Locate the cell with the specified text and output its [x, y] center coordinate. 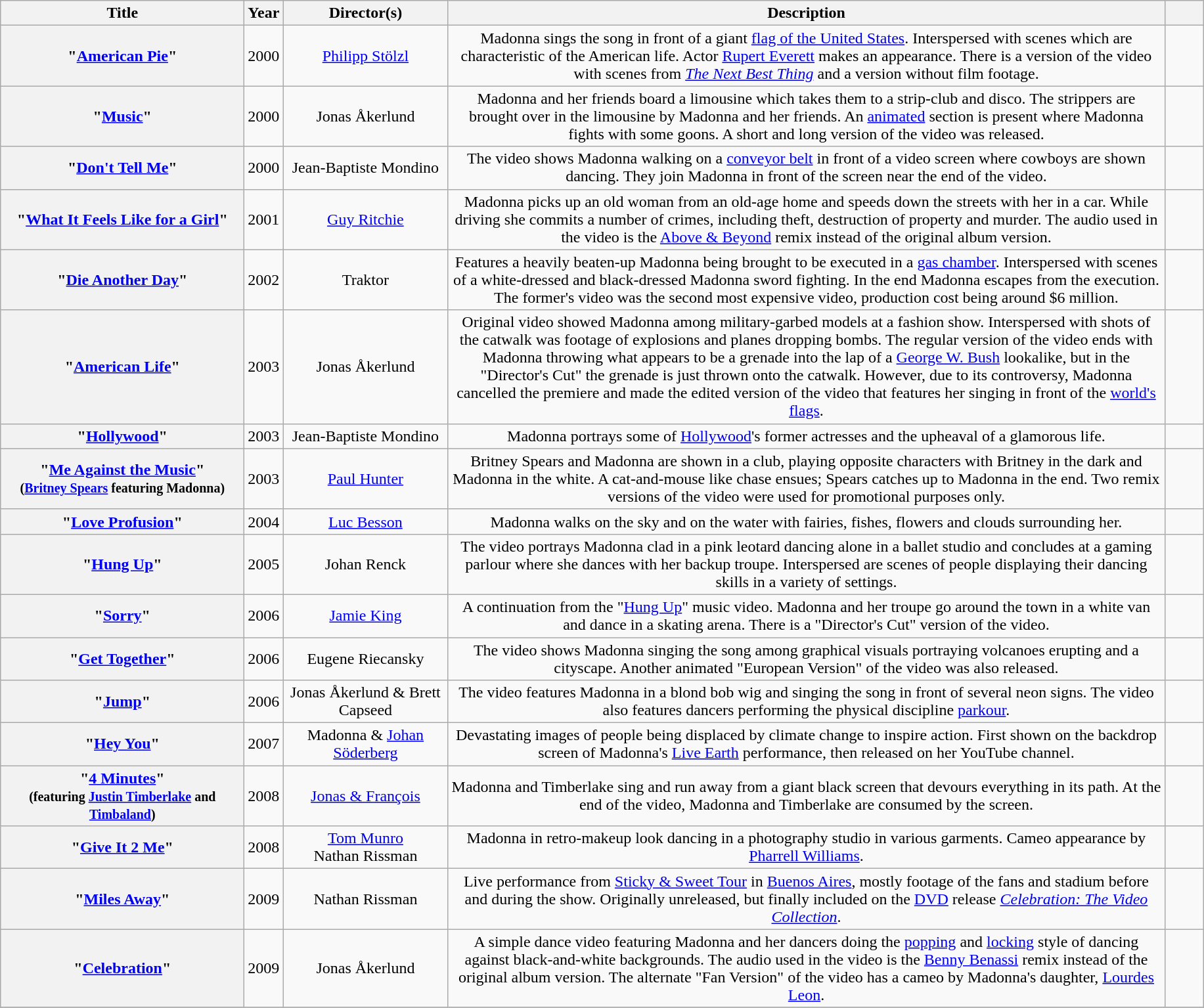
Nathan Rissman [365, 899]
"Die Another Day" [122, 280]
"What It Feels Like for a Girl" [122, 219]
Luc Besson [365, 521]
"Don't Tell Me" [122, 168]
"Hollywood" [122, 436]
2004 [264, 521]
Paul Hunter [365, 479]
"4 Minutes" (featuring Justin Timberlake and Timbaland) [122, 796]
Description [807, 13]
Johan Renck [365, 564]
"Me Against the Music" (Britney Spears featuring Madonna) [122, 479]
Jonas & François [365, 796]
"Give It 2 Me" [122, 847]
2007 [264, 745]
"Miles Away" [122, 899]
Director(s) [365, 13]
Title [122, 13]
2005 [264, 564]
"Hey You" [122, 745]
Madonna in retro-makeup look dancing in a photography studio in various garments. Cameo appearance by Pharrell Williams. [807, 847]
Guy Ritchie [365, 219]
Jamie King [365, 616]
"Music" [122, 116]
"Love Profusion" [122, 521]
"Get Together" [122, 658]
Madonna & Johan Söderberg [365, 745]
"Sorry" [122, 616]
Jonas Åkerlund & Brett Capseed [365, 701]
Philipp Stölzl [365, 56]
Tom MunroNathan Rissman [365, 847]
Year [264, 13]
Madonna portrays some of Hollywood's former actresses and the upheaval of a glamorous life. [807, 436]
"Hung Up" [122, 564]
Madonna walks on the sky and on the water with fairies, fishes, flowers and clouds surrounding her. [807, 521]
2001 [264, 219]
"Jump" [122, 701]
2002 [264, 280]
"Celebration" [122, 968]
"American Life" [122, 366]
"American Pie" [122, 56]
Traktor [365, 280]
Eugene Riecansky [365, 658]
